Locate the cell with the specified text and output its (X, Y) center coordinate. 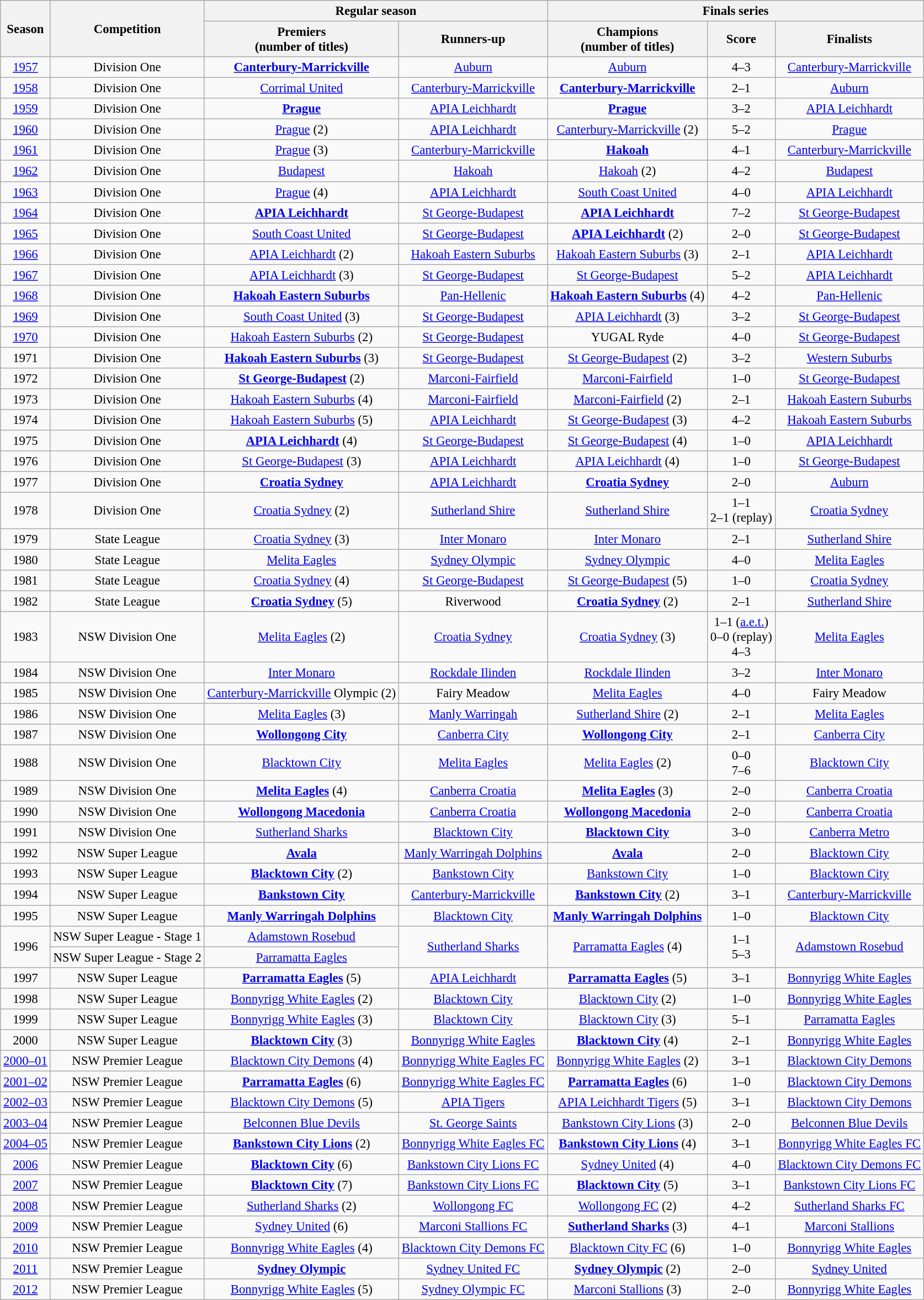
1995 (25, 916)
1990 (25, 812)
Bankstown City Lions (2) (301, 1144)
Melita Eagles (4) (301, 791)
1978 (25, 511)
2007 (25, 1185)
Finals series (736, 11)
2012 (25, 1289)
1969 (25, 316)
1982 (25, 601)
Season (25, 29)
2004–05 (25, 1144)
1997 (25, 978)
1968 (25, 296)
St. George Saints (472, 1123)
1996 (25, 946)
Marconi Stallions (3) (628, 1289)
Blacktown City FC (6) (628, 1248)
2003–04 (25, 1123)
Sydney United FC (472, 1269)
St George-Budapest (5) (628, 580)
Bankstown City Lions (3) (628, 1123)
1994 (25, 895)
Blacktown City (7) (301, 1185)
Bonnyrigg White Eagles (5) (301, 1289)
Blacktown City (5) (628, 1185)
1960 (25, 130)
7–2 (742, 213)
Finalists (849, 40)
1986 (25, 714)
St George-Budapest (4) (628, 441)
2000–01 (25, 1061)
0–0 7–6 (742, 763)
Blacktown City Demons (4) (301, 1061)
2006 (25, 1165)
Marconi-Fairfield (2) (628, 400)
Canterbury-Marrickville Olympic (2) (301, 693)
2011 (25, 1269)
1962 (25, 171)
Sydney Olympic (2) (628, 1269)
1966 (25, 254)
Sutherland Sharks (2) (301, 1206)
Runners-up (472, 40)
2001–02 (25, 1081)
1–1 (a.e.t.) 0–0 (replay) 4–3 (742, 637)
1961 (25, 151)
Wollongong FC (472, 1206)
2002–03 (25, 1102)
1975 (25, 441)
Prague (2) (301, 130)
Champions (number of titles) (628, 40)
1959 (25, 109)
1985 (25, 693)
1963 (25, 192)
Corrimal United (301, 88)
1967 (25, 275)
1965 (25, 234)
Competition (127, 29)
1979 (25, 539)
5–1 (742, 1020)
1974 (25, 420)
Prague (3) (301, 151)
Sydney Olympic FC (472, 1289)
Blacktown City (4) (628, 1040)
Parramatta Eagles (4) (628, 946)
1999 (25, 1020)
YUGAL Ryde (628, 337)
APIA Leichhardt Tigers (5) (628, 1102)
1957 (25, 67)
1984 (25, 672)
Sutherland Sharks (3) (628, 1227)
Hakoah Eastern Suburbs (2) (301, 337)
Riverwood (472, 601)
1977 (25, 482)
2010 (25, 1248)
Prague (4) (301, 192)
NSW Super League - Stage 1 (127, 936)
South Coast United (3) (301, 316)
APIA Tigers (472, 1102)
Hakoah (2) (628, 171)
Score (742, 40)
Bonnyrigg White Eagles (3) (301, 1020)
1958 (25, 88)
1983 (25, 637)
3–0 (742, 832)
1991 (25, 832)
1972 (25, 379)
Sutherland Sharks FC (849, 1206)
Marconi Stallions FC (472, 1227)
Croatia Sydney (4) (301, 580)
2009 (25, 1227)
1973 (25, 400)
Sydney United (6) (301, 1227)
1980 (25, 560)
Western Suburbs (849, 358)
1–1 5–3 (742, 946)
1992 (25, 853)
1989 (25, 791)
1993 (25, 874)
Regular season (376, 11)
1981 (25, 580)
4–3 (742, 67)
Marconi Stallions (849, 1227)
1–1 2–1 (replay) (742, 511)
1976 (25, 461)
NSW Super League - Stage 2 (127, 957)
Premiers (number of titles) (301, 40)
1964 (25, 213)
Manly Warringah (472, 714)
1987 (25, 735)
Sydney United (849, 1269)
Bankstown City (2) (628, 895)
Hakoah Eastern Suburbs (5) (301, 420)
Wollongong FC (2) (628, 1206)
2008 (25, 1206)
Blacktown City (6) (301, 1165)
1988 (25, 763)
Sutherland Shire (2) (628, 714)
Canterbury-Marrickville (2) (628, 130)
2000 (25, 1040)
1971 (25, 358)
Bankstown City Lions (4) (628, 1144)
Blacktown City Demons (5) (301, 1102)
Croatia Sydney (5) (301, 601)
1998 (25, 999)
Canberra Metro (849, 832)
1970 (25, 337)
Bonnyrigg White Eagles (4) (301, 1248)
Sydney United (4) (628, 1165)
